Capture the cell that displays the provided text and extract its (X, Y) central coordinate. 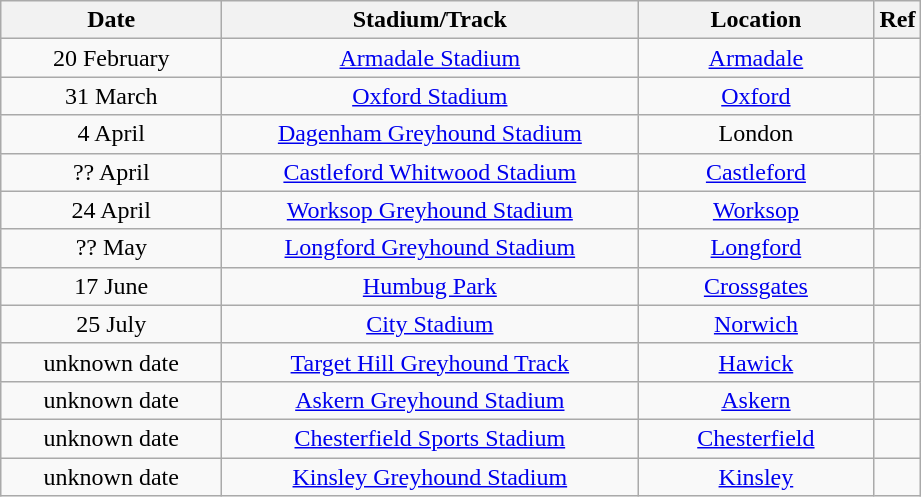
Worksop (756, 210)
Oxford Stadium (430, 96)
London (756, 134)
25 July (112, 324)
Askern Greyhound Stadium (430, 400)
City Stadium (430, 324)
Armadale (756, 58)
31 March (112, 96)
Kinsley (756, 477)
24 April (112, 210)
20 February (112, 58)
Crossgates (756, 286)
Stadium/Track (430, 20)
Location (756, 20)
Target Hill Greyhound Track (430, 362)
Castleford Whitwood Stadium (430, 172)
Humbug Park (430, 286)
Worksop Greyhound Stadium (430, 210)
4 April (112, 134)
Oxford (756, 96)
Dagenham Greyhound Stadium (430, 134)
Askern (756, 400)
Chesterfield (756, 438)
Ref (898, 20)
Norwich (756, 324)
Longford (756, 248)
Castleford (756, 172)
Kinsley Greyhound Stadium (430, 477)
?? May (112, 248)
Longford Greyhound Stadium (430, 248)
?? April (112, 172)
Chesterfield Sports Stadium (430, 438)
Date (112, 20)
Armadale Stadium (430, 58)
Hawick (756, 362)
17 June (112, 286)
